From the cell containing the given text, extract its center point as (x, y) coordinate. 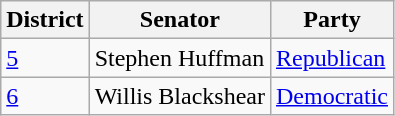
Senator (180, 20)
Stephen Huffman (180, 58)
Party (332, 20)
Republican (332, 58)
5 (45, 58)
Democratic (332, 96)
District (45, 20)
6 (45, 96)
Willis Blackshear (180, 96)
